Capture the cell that displays the provided text and extract its (X, Y) central coordinate. 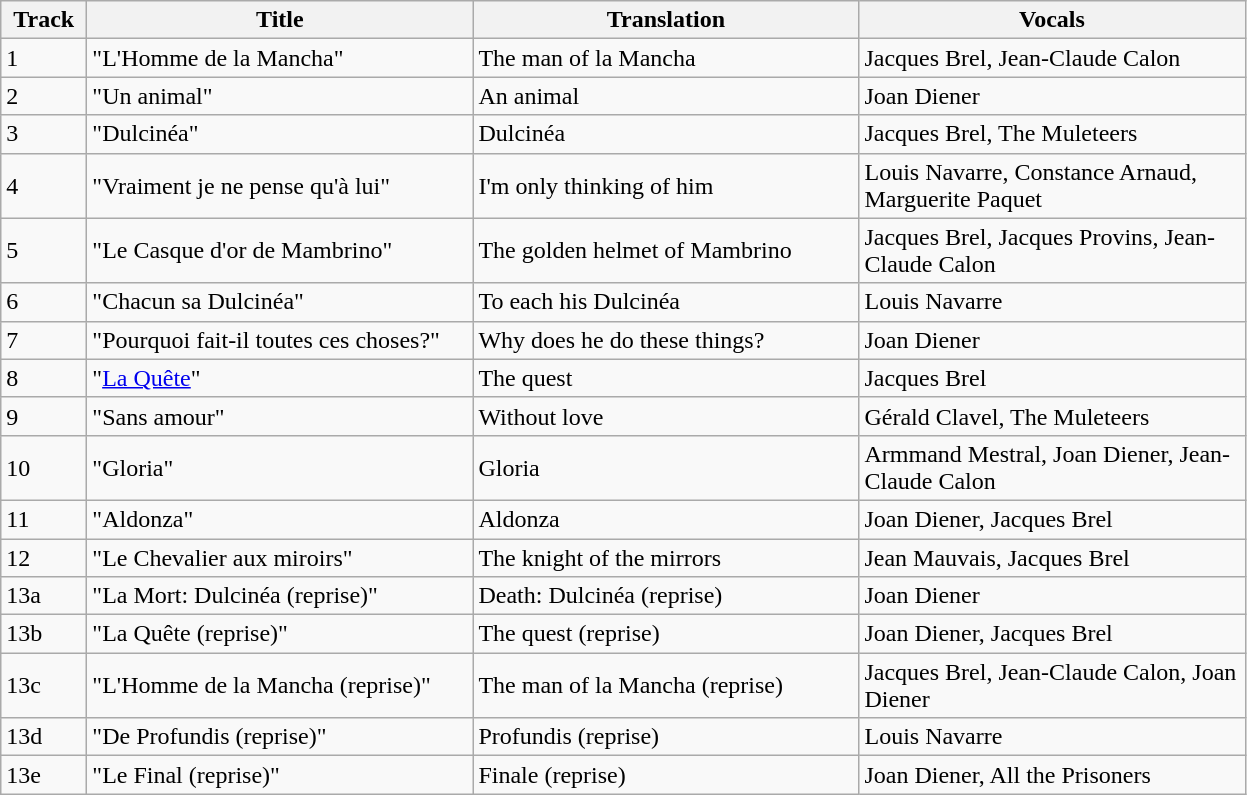
Without love (666, 416)
Death: Dulcinéa (reprise) (666, 596)
The golden helmet of Mambrino (666, 250)
Louis Navarre, Constance Arnaud, Marguerite Paquet (1052, 186)
Translation (666, 20)
"Un animal" (280, 96)
"Gloria" (280, 468)
"Dulcinéa" (280, 134)
Jean Mauvais, Jacques Brel (1052, 557)
Finale (reprise) (666, 775)
9 (44, 416)
1 (44, 58)
Jacques Brel (1052, 378)
Vocals (1052, 20)
Armmand Mestral, Joan Diener, Jean-Claude Calon (1052, 468)
"La Quête (reprise)" (280, 634)
"Vraiment je ne pense qu'à lui" (280, 186)
"Le Final (reprise)" (280, 775)
13c (44, 686)
2 (44, 96)
"Sans amour" (280, 416)
Gloria (666, 468)
The man of la Mancha (reprise) (666, 686)
An animal (666, 96)
The man of la Mancha (666, 58)
To each his Dulcinéa (666, 302)
"Chacun sa Dulcinéa" (280, 302)
"Pourquoi fait-il toutes ces choses?" (280, 340)
13e (44, 775)
The knight of the mirrors (666, 557)
Jacques Brel, Jacques Provins, Jean-Claude Calon (1052, 250)
The quest (666, 378)
4 (44, 186)
"De Profundis (reprise)" (280, 737)
13b (44, 634)
11 (44, 519)
Track (44, 20)
"Le Chevalier aux miroirs" (280, 557)
Jacques Brel, Jean-Claude Calon, Joan Diener (1052, 686)
"Aldonza" (280, 519)
Dulcinéa (666, 134)
Why does he do these things? (666, 340)
6 (44, 302)
"Le Casque d'or de Mambrino" (280, 250)
Title (280, 20)
Jacques Brel, The Muleteers (1052, 134)
"La Quête" (280, 378)
Jacques Brel, Jean-Claude Calon (1052, 58)
8 (44, 378)
"La Mort: Dulcinéa (reprise)" (280, 596)
12 (44, 557)
Gérald Clavel, The Muleteers (1052, 416)
7 (44, 340)
Joan Diener, All the Prisoners (1052, 775)
Profundis (reprise) (666, 737)
13a (44, 596)
Aldonza (666, 519)
I'm only thinking of him (666, 186)
13d (44, 737)
"L'Homme de la Mancha (reprise)" (280, 686)
3 (44, 134)
"L'Homme de la Mancha" (280, 58)
10 (44, 468)
5 (44, 250)
The quest (reprise) (666, 634)
